Find where the given text appears and provide that cell's center as (x, y) coordinate. 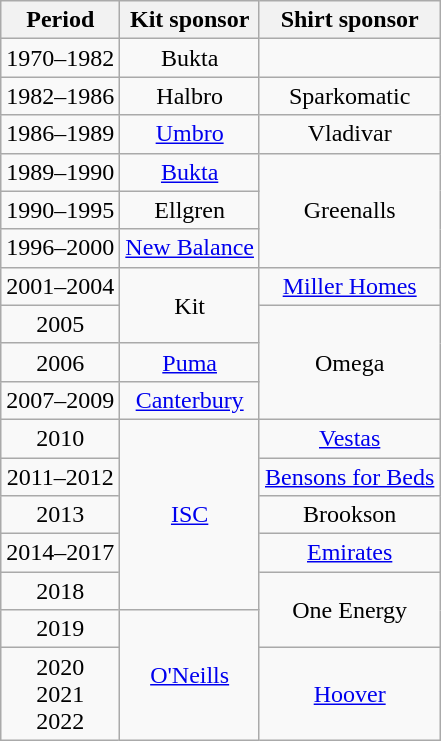
O'Neills (190, 675)
Canterbury (190, 400)
Puma (190, 362)
Greenalls (349, 210)
2005 (60, 324)
Omega (349, 362)
Miller Homes (349, 286)
Vladivar (349, 134)
Bensons for Beds (349, 477)
2001–2004 (60, 286)
1982–1986 (60, 96)
ISC (190, 514)
1996–2000 (60, 248)
2018 (60, 591)
Sparkomatic (349, 96)
Umbro (190, 134)
2013 (60, 515)
Ellgren (190, 210)
New Balance (190, 248)
Hoover (349, 694)
Shirt sponsor (349, 20)
Emirates (349, 553)
202020212022 (60, 694)
Period (60, 20)
Kit (190, 305)
2011–2012 (60, 477)
2019 (60, 629)
Kit sponsor (190, 20)
1970–1982 (60, 58)
1986–1989 (60, 134)
2014–2017 (60, 553)
2006 (60, 362)
Halbro (190, 96)
2010 (60, 438)
1989–1990 (60, 172)
Brookson (349, 515)
One Energy (349, 610)
1990–1995 (60, 210)
Vestas (349, 438)
2007–2009 (60, 400)
